Detect which cell encompasses the target text, then output its (X, Y) center coordinate. 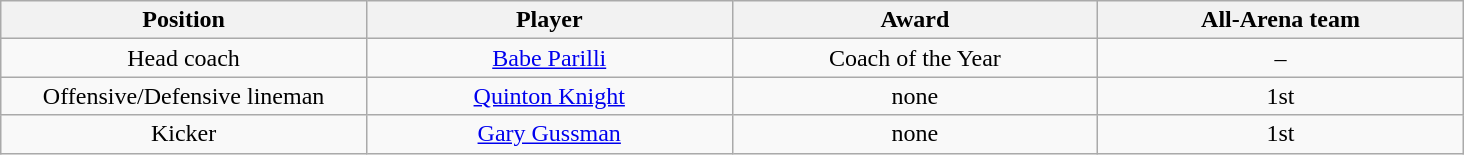
– (1281, 58)
Award (915, 20)
Player (549, 20)
Quinton Knight (549, 96)
Coach of the Year (915, 58)
Babe Parilli (549, 58)
All-Arena team (1281, 20)
Gary Gussman (549, 134)
Offensive/Defensive lineman (184, 96)
Kicker (184, 134)
Head coach (184, 58)
Position (184, 20)
